Find where the given text appears and provide that cell's center as [X, Y] coordinate. 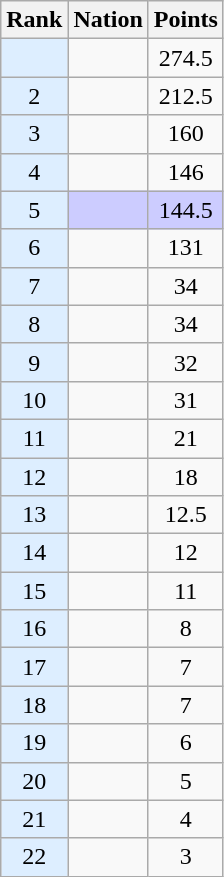
160 [186, 134]
Nation [108, 20]
15 [34, 591]
146 [186, 172]
274.5 [186, 58]
31 [186, 400]
20 [34, 781]
13 [34, 515]
9 [34, 362]
212.5 [186, 96]
131 [186, 248]
22 [34, 857]
19 [34, 743]
Rank [34, 20]
12.5 [186, 515]
Points [186, 20]
2 [34, 96]
14 [34, 553]
144.5 [186, 210]
10 [34, 400]
17 [34, 667]
16 [34, 629]
32 [186, 362]
